Detect which cell encompasses the target text, then output its [x, y] center coordinate. 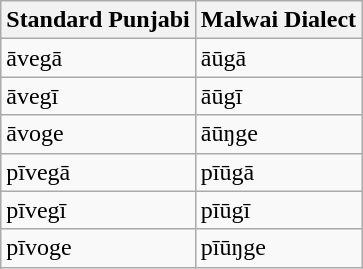
āūgā [278, 58]
Standard Punjabi [98, 20]
āvoge [98, 134]
pīūŋge [278, 248]
pīvegā [98, 172]
āūgī [278, 96]
pīvoge [98, 248]
āvegā [98, 58]
āvegī [98, 96]
pīvegī [98, 210]
pīūgī [278, 210]
pīūgā [278, 172]
Malwai Dialect [278, 20]
āūŋge [278, 134]
